Find where the given text appears and provide that cell's center as (X, Y) coordinate. 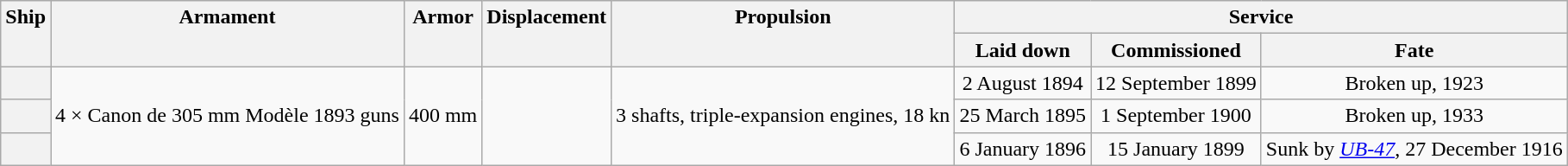
Laid down (1023, 50)
400 mm (442, 116)
12 September 1899 (1176, 83)
Commissioned (1176, 50)
Service (1261, 17)
Sunk by UB-47, 27 December 1916 (1414, 149)
15 January 1899 (1176, 149)
Broken up, 1933 (1414, 116)
Fate (1414, 50)
Armament (228, 34)
25 March 1895 (1023, 116)
Propulsion (783, 34)
Broken up, 1923 (1414, 83)
4 × Canon de 305 mm Modèle 1893 guns (228, 116)
Displacement (547, 34)
Ship (26, 34)
2 August 1894 (1023, 83)
6 January 1896 (1023, 149)
3 shafts, triple-expansion engines, 18 kn (783, 116)
1 September 1900 (1176, 116)
Armor (442, 34)
